Output the [X, Y] coordinate of the center of the cell containing the given text.  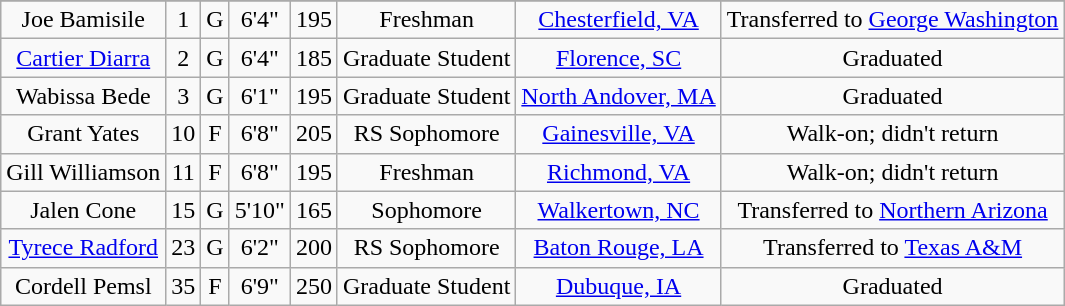
Baton Rouge, LA [618, 248]
2 [184, 58]
15 [184, 210]
185 [314, 58]
Jalen Cone [84, 210]
Sophomore [426, 210]
Chesterfield, VA [618, 20]
6'9" [260, 286]
Transferred to Texas A&M [892, 248]
Joe Bamisile [84, 20]
Grant Yates [84, 134]
6'1" [260, 96]
6'2" [260, 248]
Gill Williamson [84, 172]
10 [184, 134]
Gainesville, VA [618, 134]
Richmond, VA [618, 172]
1 [184, 20]
250 [314, 286]
Wabissa Bede [84, 96]
165 [314, 210]
Walkertown, NC [618, 210]
Cartier Diarra [84, 58]
205 [314, 134]
Transferred to George Washington [892, 20]
35 [184, 286]
200 [314, 248]
Cordell Pemsl [84, 286]
11 [184, 172]
Dubuque, IA [618, 286]
5'10" [260, 210]
North Andover, MA [618, 96]
Florence, SC [618, 58]
Transferred to Northern Arizona [892, 210]
23 [184, 248]
Tyrece Radford [84, 248]
3 [184, 96]
